Return the [X, Y] coordinate for the center point of the cell that contains the specified text.  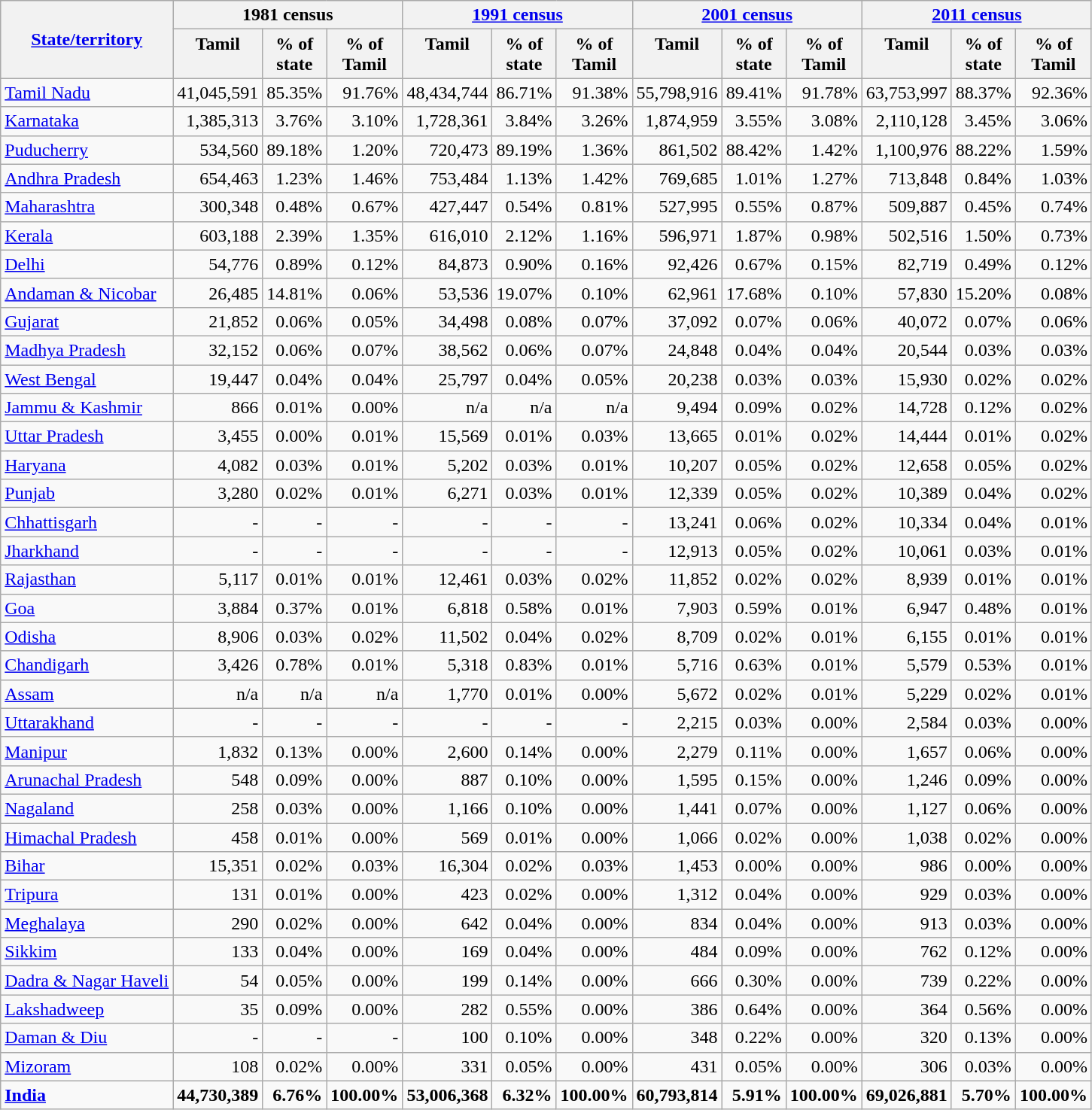
6.32% [524, 1095]
866 [218, 408]
3.45% [983, 121]
3.08% [823, 121]
3.84% [524, 121]
89.41% [754, 93]
24,848 [677, 350]
Gujarat [87, 321]
14,444 [906, 436]
8,906 [218, 637]
0.59% [754, 608]
1,166 [447, 808]
7,903 [677, 608]
1,595 [677, 780]
14,728 [906, 408]
423 [447, 895]
1.35% [364, 236]
0.53% [983, 665]
13,665 [677, 436]
0.11% [754, 751]
Odisha [87, 637]
53,536 [447, 293]
986 [906, 866]
21,852 [218, 321]
1.03% [1054, 178]
5,202 [447, 465]
Karnataka [87, 121]
West Bengal [87, 379]
1,874,959 [677, 121]
739 [906, 981]
1,453 [677, 866]
Rajasthan [87, 579]
6,818 [447, 608]
569 [447, 838]
0.58% [524, 608]
596,971 [677, 236]
88.22% [983, 150]
India [87, 1095]
Jharkhand [87, 551]
0.98% [823, 236]
Delhi [87, 264]
26,485 [218, 293]
15.20% [983, 293]
3,455 [218, 436]
0.74% [1054, 207]
1,728,361 [447, 121]
603,188 [218, 236]
348 [677, 1038]
1991 census [518, 15]
91.76% [364, 93]
53,006,368 [447, 1095]
0.89% [295, 264]
Goa [87, 608]
Himachal Pradesh [87, 838]
6,947 [906, 608]
10,207 [677, 465]
3,280 [218, 494]
Manipur [87, 751]
534,560 [218, 150]
509,887 [906, 207]
Arunachal Pradesh [87, 780]
19.07% [524, 293]
3.55% [754, 121]
35 [218, 1009]
60,793,814 [677, 1095]
616,010 [447, 236]
Tripura [87, 895]
290 [218, 923]
1,100,976 [906, 150]
753,484 [447, 178]
69,026,881 [906, 1095]
Jammu & Kashmir [87, 408]
40,072 [906, 321]
1,441 [677, 808]
642 [447, 923]
Chhattisgarh [87, 522]
1,832 [218, 751]
720,473 [447, 150]
14.81% [295, 293]
25,797 [447, 379]
19,447 [218, 379]
0.37% [295, 608]
0.90% [524, 264]
8,709 [677, 637]
1.46% [364, 178]
Mizoram [87, 1066]
1.20% [364, 150]
Dadra & Nagar Haveli [87, 981]
5,579 [906, 665]
133 [218, 952]
0.84% [983, 178]
12,461 [447, 579]
54 [218, 981]
91.38% [595, 93]
199 [447, 981]
Sikkim [87, 952]
0.73% [1054, 236]
89.18% [295, 150]
82,719 [906, 264]
55,798,916 [677, 93]
Chandigarh [87, 665]
11,852 [677, 579]
1,312 [677, 895]
364 [906, 1009]
63,753,997 [906, 93]
Andhra Pradesh [87, 178]
Maharashtra [87, 207]
169 [447, 952]
282 [447, 1009]
2,600 [447, 751]
6,155 [906, 637]
4,082 [218, 465]
Bihar [87, 866]
3,426 [218, 665]
Lakshadweep [87, 1009]
887 [447, 780]
10,389 [906, 494]
1.01% [754, 178]
654,463 [218, 178]
92.36% [1054, 93]
5,672 [677, 694]
427,447 [447, 207]
1981 census [287, 15]
0.30% [754, 981]
0.64% [754, 1009]
3.06% [1054, 121]
91.78% [823, 93]
3.26% [595, 121]
1.36% [595, 150]
762 [906, 952]
929 [906, 895]
834 [677, 923]
386 [677, 1009]
89.19% [524, 150]
12,339 [677, 494]
57,830 [906, 293]
306 [906, 1066]
320 [906, 1038]
15,930 [906, 379]
54,776 [218, 264]
88.42% [754, 150]
1.59% [1054, 150]
2001 census [747, 15]
1,127 [906, 808]
48,434,744 [447, 93]
1,385,313 [218, 121]
State/territory [87, 39]
0.45% [983, 207]
527,995 [677, 207]
3.76% [295, 121]
769,685 [677, 178]
1.23% [295, 178]
666 [677, 981]
861,502 [677, 150]
6.76% [295, 1095]
0.63% [754, 665]
131 [218, 895]
2.12% [524, 236]
20,238 [677, 379]
3.10% [364, 121]
88.37% [983, 93]
Kerala [87, 236]
484 [677, 952]
8,939 [906, 579]
Punjab [87, 494]
41,045,591 [218, 93]
11,502 [447, 637]
34,498 [447, 321]
1,246 [906, 780]
458 [218, 838]
37,092 [677, 321]
13,241 [677, 522]
Nagaland [87, 808]
431 [677, 1066]
85.35% [295, 93]
0.56% [983, 1009]
502,516 [906, 236]
12,913 [677, 551]
62,961 [677, 293]
2,584 [906, 722]
Meghalaya [87, 923]
2,215 [677, 722]
2011 census [977, 15]
Andaman & Nicobar [87, 293]
0.16% [595, 264]
258 [218, 808]
Uttar Pradesh [87, 436]
Uttarakhand [87, 722]
16,304 [447, 866]
84,873 [447, 264]
38,562 [447, 350]
0.49% [983, 264]
Haryana [87, 465]
5,716 [677, 665]
Madhya Pradesh [87, 350]
1.27% [823, 178]
5.70% [983, 1095]
331 [447, 1066]
1,657 [906, 751]
92,426 [677, 264]
15,351 [218, 866]
44,730,389 [218, 1095]
86.71% [524, 93]
15,569 [447, 436]
1.87% [754, 236]
9,494 [677, 408]
17.68% [754, 293]
1,038 [906, 838]
6,271 [447, 494]
5,318 [447, 665]
1.50% [983, 236]
548 [218, 780]
12,658 [906, 465]
0.83% [524, 665]
Daman & Diu [87, 1038]
5,117 [218, 579]
100 [447, 1038]
10,334 [906, 522]
713,848 [906, 178]
Assam [87, 694]
5,229 [906, 694]
0.81% [595, 207]
Puducherry [87, 150]
0.54% [524, 207]
108 [218, 1066]
1.13% [524, 178]
0.78% [295, 665]
300,348 [218, 207]
Tamil Nadu [87, 93]
5.91% [754, 1095]
2,279 [677, 751]
1,066 [677, 838]
2.39% [295, 236]
2,110,128 [906, 121]
1,770 [447, 694]
10,061 [906, 551]
20,544 [906, 350]
3,884 [218, 608]
1.16% [595, 236]
913 [906, 923]
32,152 [218, 350]
0.87% [823, 207]
